Scan for the cell matching the given text and deliver its [X, Y] coordinate at center. 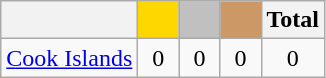
Total [293, 20]
Cook Islands [70, 58]
